For the text-containing cell, return its midpoint in (X, Y) coordinate format. 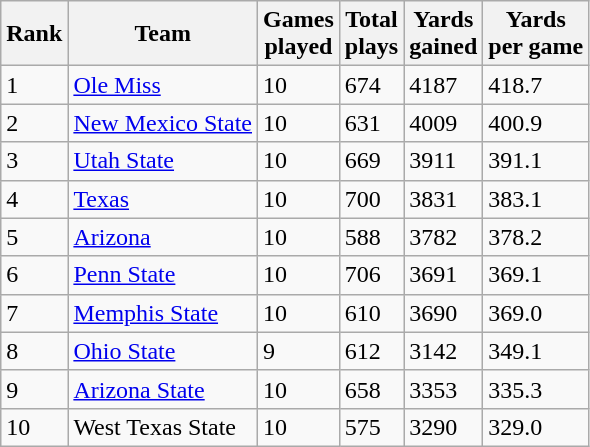
335.3 (536, 389)
New Mexico State (163, 123)
3831 (444, 199)
418.7 (536, 85)
Rank (34, 34)
Totalplays (371, 34)
3691 (444, 275)
400.9 (536, 123)
Texas (163, 199)
4009 (444, 123)
Arizona State (163, 389)
349.1 (536, 351)
5 (34, 237)
378.2 (536, 237)
658 (371, 389)
Utah State (163, 161)
369.0 (536, 313)
329.0 (536, 427)
Penn State (163, 275)
631 (371, 123)
West Texas State (163, 427)
674 (371, 85)
Yardsgained (444, 34)
4187 (444, 85)
6 (34, 275)
3782 (444, 237)
612 (371, 351)
369.1 (536, 275)
8 (34, 351)
588 (371, 237)
3690 (444, 313)
Arizona (163, 237)
Yardsper game (536, 34)
7 (34, 313)
700 (371, 199)
3 (34, 161)
Ohio State (163, 351)
383.1 (536, 199)
Memphis State (163, 313)
1 (34, 85)
4 (34, 199)
669 (371, 161)
391.1 (536, 161)
3142 (444, 351)
3290 (444, 427)
3911 (444, 161)
Team (163, 34)
706 (371, 275)
Ole Miss (163, 85)
3353 (444, 389)
Gamesplayed (299, 34)
610 (371, 313)
2 (34, 123)
575 (371, 427)
